Determine the [X, Y] coordinate at the center of the cell enclosing the given text.  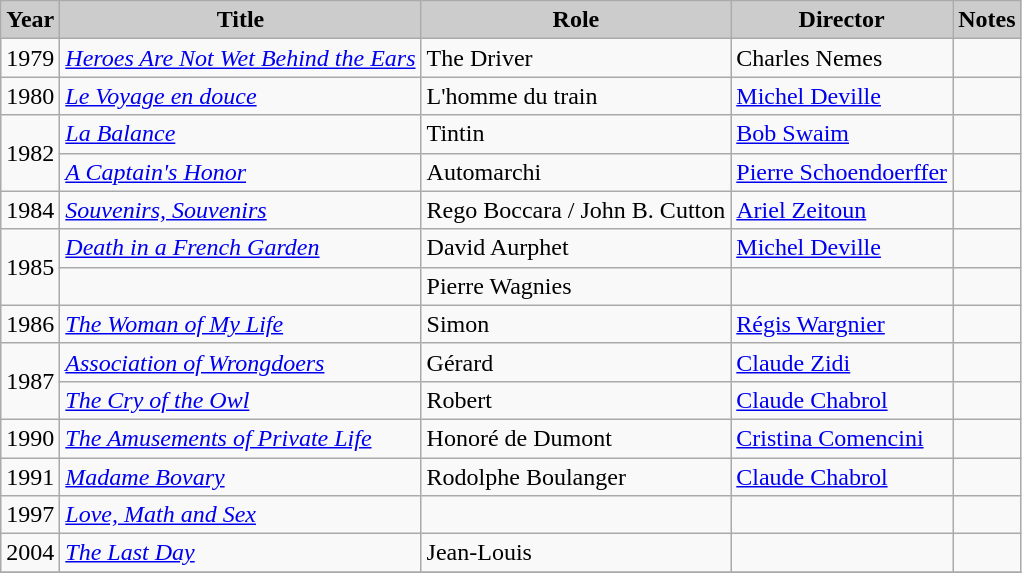
Robert [576, 400]
The Cry of the Owl [240, 400]
L'homme du train [576, 96]
The Amusements of Private Life [240, 438]
Simon [576, 324]
1997 [30, 515]
Director [842, 20]
1985 [30, 267]
The Driver [576, 58]
1984 [30, 210]
Le Voyage en douce [240, 96]
Charles Nemes [842, 58]
Régis Wargnier [842, 324]
Heroes Are Not Wet Behind the Ears [240, 58]
Madame Bovary [240, 477]
Notes [987, 20]
1982 [30, 153]
Bob Swaim [842, 134]
Ariel Zeitoun [842, 210]
Pierre Wagnies [576, 286]
The Last Day [240, 553]
2004 [30, 553]
A Captain's Honor [240, 172]
The Woman of My Life [240, 324]
Jean-Louis [576, 553]
Role [576, 20]
1986 [30, 324]
Automarchi [576, 172]
Tintin [576, 134]
Association of Wrongdoers [240, 362]
Honoré de Dumont [576, 438]
1987 [30, 381]
Souvenirs, Souvenirs [240, 210]
Gérard [576, 362]
1980 [30, 96]
Title [240, 20]
1990 [30, 438]
Claude Zidi [842, 362]
Rego Boccara / John B. Cutton [576, 210]
Pierre Schoendoerffer [842, 172]
1979 [30, 58]
Rodolphe Boulanger [576, 477]
Love, Math and Sex [240, 515]
David Aurphet [576, 248]
Year [30, 20]
1991 [30, 477]
La Balance [240, 134]
Death in a French Garden [240, 248]
Cristina Comencini [842, 438]
